Locate the cell with the specified text and output its (X, Y) center coordinate. 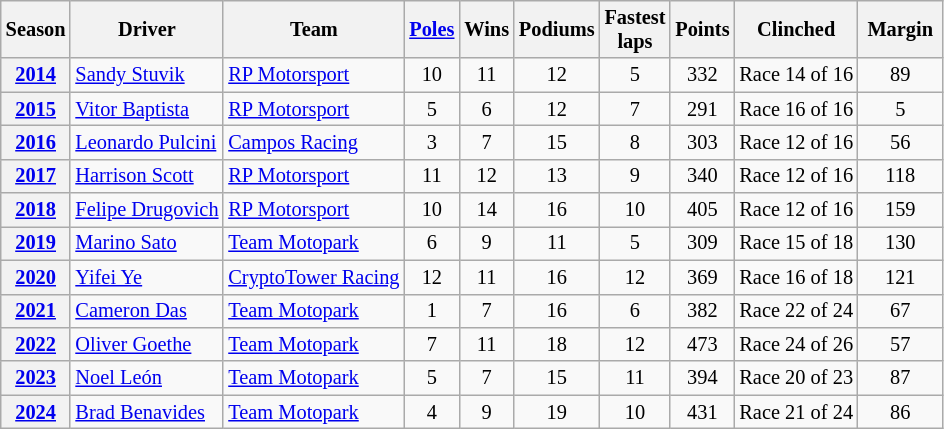
2023 (36, 378)
Driver (146, 29)
1 (432, 311)
Yifei Ye (146, 277)
13 (557, 176)
8 (636, 142)
Points (702, 29)
2015 (36, 109)
Oliver Goethe (146, 344)
Season (36, 29)
2020 (36, 277)
Race 14 of 16 (796, 75)
14 (486, 210)
Race 16 of 16 (796, 109)
Brad Benavides (146, 412)
159 (900, 210)
2014 (36, 75)
473 (702, 344)
2017 (36, 176)
Harrison Scott (146, 176)
332 (702, 75)
Race 22 of 24 (796, 311)
4 (432, 412)
Felipe Drugovich (146, 210)
Clinched (796, 29)
3 (432, 142)
Podiums (557, 29)
Race 16 of 18 (796, 277)
2021 (36, 311)
121 (900, 277)
Margin (900, 29)
394 (702, 378)
2016 (36, 142)
Fastest laps (636, 29)
57 (900, 344)
Vitor Baptista (146, 109)
67 (900, 311)
2024 (36, 412)
86 (900, 412)
405 (702, 210)
303 (702, 142)
Race 20 of 23 (796, 378)
Cameron Das (146, 311)
118 (900, 176)
Wins (486, 29)
2019 (36, 243)
Team (314, 29)
2022 (36, 344)
89 (900, 75)
Poles (432, 29)
291 (702, 109)
Noel León (146, 378)
Campos Racing (314, 142)
369 (702, 277)
340 (702, 176)
87 (900, 378)
Race 24 of 26 (796, 344)
Marino Sato (146, 243)
Sandy Stuvik (146, 75)
18 (557, 344)
Race 21 of 24 (796, 412)
309 (702, 243)
2018 (36, 210)
431 (702, 412)
CryptoTower Racing (314, 277)
130 (900, 243)
Leonardo Pulcini (146, 142)
382 (702, 311)
19 (557, 412)
Race 15 of 18 (796, 243)
56 (900, 142)
